Provide the (X, Y) coordinate of the cell's center where the given text is located.  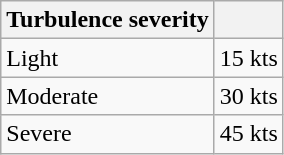
15 kts (248, 58)
Moderate (108, 96)
Light (108, 58)
Severe (108, 134)
30 kts (248, 96)
Turbulence severity (108, 20)
45 kts (248, 134)
